Detect which cell encompasses the target text, then output its (x, y) center coordinate. 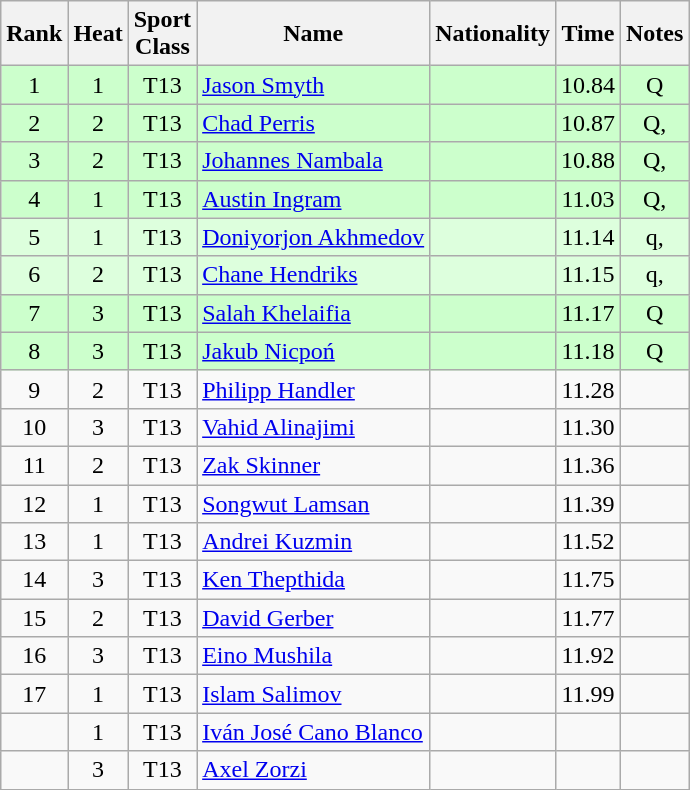
Islam Salimov (314, 694)
5 (34, 237)
Andrei Kuzmin (314, 542)
10.84 (588, 85)
Salah Khelaifia (314, 313)
Jason Smyth (314, 85)
13 (34, 542)
Iván José Cano Blanco (314, 732)
Heat (98, 34)
Rank (34, 34)
8 (34, 351)
Zak Skinner (314, 465)
Eino Mushila (314, 656)
11.14 (588, 237)
11.99 (588, 694)
12 (34, 503)
14 (34, 580)
Chane Hendriks (314, 275)
9 (34, 389)
Axel Zorzi (314, 770)
SportClass (162, 34)
11.18 (588, 351)
11.39 (588, 503)
11 (34, 465)
11.75 (588, 580)
10 (34, 427)
4 (34, 199)
Philipp Handler (314, 389)
Chad Perris (314, 123)
Vahid Alinajimi (314, 427)
Songwut Lamsan (314, 503)
6 (34, 275)
11.52 (588, 542)
11.92 (588, 656)
15 (34, 618)
Jakub Nicpoń (314, 351)
Notes (655, 34)
11.03 (588, 199)
11.28 (588, 389)
David Gerber (314, 618)
Austin Ingram (314, 199)
10.87 (588, 123)
11.30 (588, 427)
16 (34, 656)
Johannes Nambala (314, 161)
7 (34, 313)
17 (34, 694)
Name (314, 34)
11.36 (588, 465)
Time (588, 34)
Nationality (493, 34)
10.88 (588, 161)
Doniyorjon Akhmedov (314, 237)
11.17 (588, 313)
11.77 (588, 618)
Ken Thepthida (314, 580)
11.15 (588, 275)
